Scan for the cell matching the given text and deliver its [X, Y] coordinate at center. 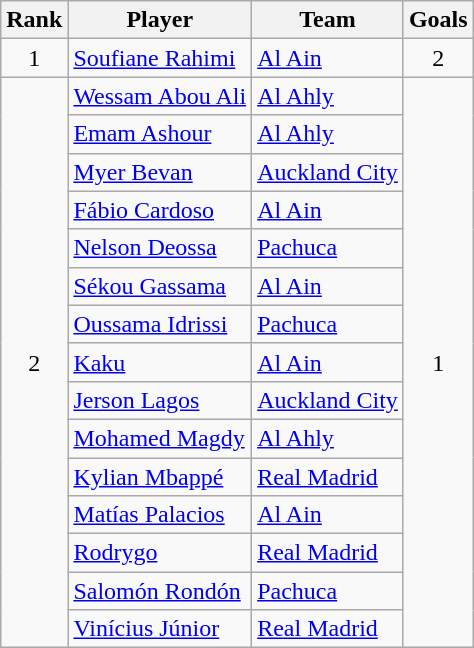
Salomón Rondón [160, 591]
Soufiane Rahimi [160, 58]
Matías Palacios [160, 515]
Goals [438, 20]
Sékou Gassama [160, 286]
Mohamed Magdy [160, 438]
Team [328, 20]
Rank [34, 20]
Kaku [160, 362]
Nelson Deossa [160, 248]
Wessam Abou Ali [160, 96]
Jerson Lagos [160, 400]
Fábio Cardoso [160, 210]
Player [160, 20]
Vinícius Júnior [160, 629]
Myer Bevan [160, 172]
Oussama Idrissi [160, 324]
Emam Ashour [160, 134]
Kylian Mbappé [160, 477]
Rodrygo [160, 553]
